Extract the (X, Y) coordinate from the center of the cell holding the provided text.  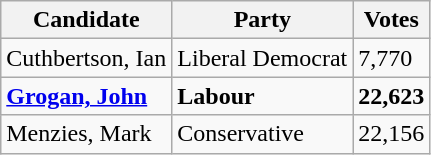
Party (262, 20)
Labour (262, 96)
Votes (392, 20)
Grogan, John (86, 96)
7,770 (392, 58)
Candidate (86, 20)
22,623 (392, 96)
22,156 (392, 134)
Conservative (262, 134)
Liberal Democrat (262, 58)
Menzies, Mark (86, 134)
Cuthbertson, Ian (86, 58)
